Locate the cell with the specified text and output its (x, y) center coordinate. 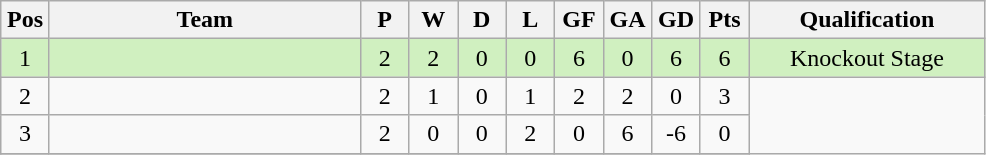
-6 (676, 134)
GF (580, 20)
Pos (26, 20)
Pts (724, 20)
W (434, 20)
GD (676, 20)
D (482, 20)
Qualification (867, 20)
P (384, 20)
Knockout Stage (867, 58)
L (530, 20)
Team (204, 20)
GA (628, 20)
